Output the (X, Y) coordinate of the center of the cell containing the given text.  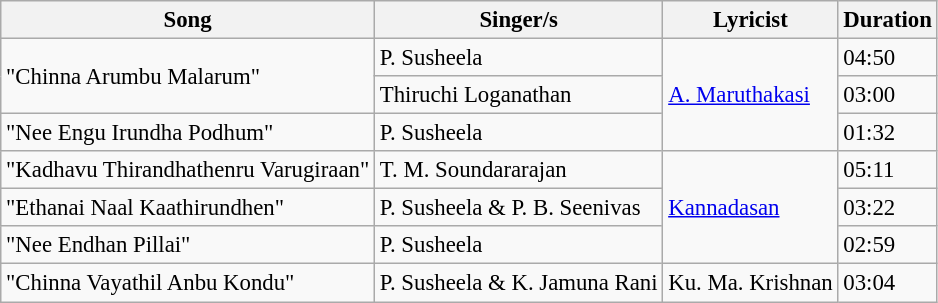
Ku. Ma. Krishnan (750, 283)
Thiruchi Loganathan (519, 95)
Kannadasan (750, 208)
Singer/s (519, 20)
"Ethanai Naal Kaathirundhen" (188, 208)
"Chinna Vayathil Anbu Kondu" (188, 283)
P. Susheela & P. B. Seenivas (519, 208)
A. Maruthakasi (750, 96)
T. M. Soundararajan (519, 170)
03:00 (888, 95)
Lyricist (750, 20)
02:59 (888, 245)
Song (188, 20)
"Chinna Arumbu Malarum" (188, 76)
03:04 (888, 283)
"Kadhavu Thirandhathenru Varugiraan" (188, 170)
"Nee Engu Irundha Podhum" (188, 133)
03:22 (888, 208)
P. Susheela & K. Jamuna Rani (519, 283)
01:32 (888, 133)
Duration (888, 20)
04:50 (888, 58)
05:11 (888, 170)
"Nee Endhan Pillai" (188, 245)
